Search for the cell housing the specified text and yield its (X, Y) center coordinate. 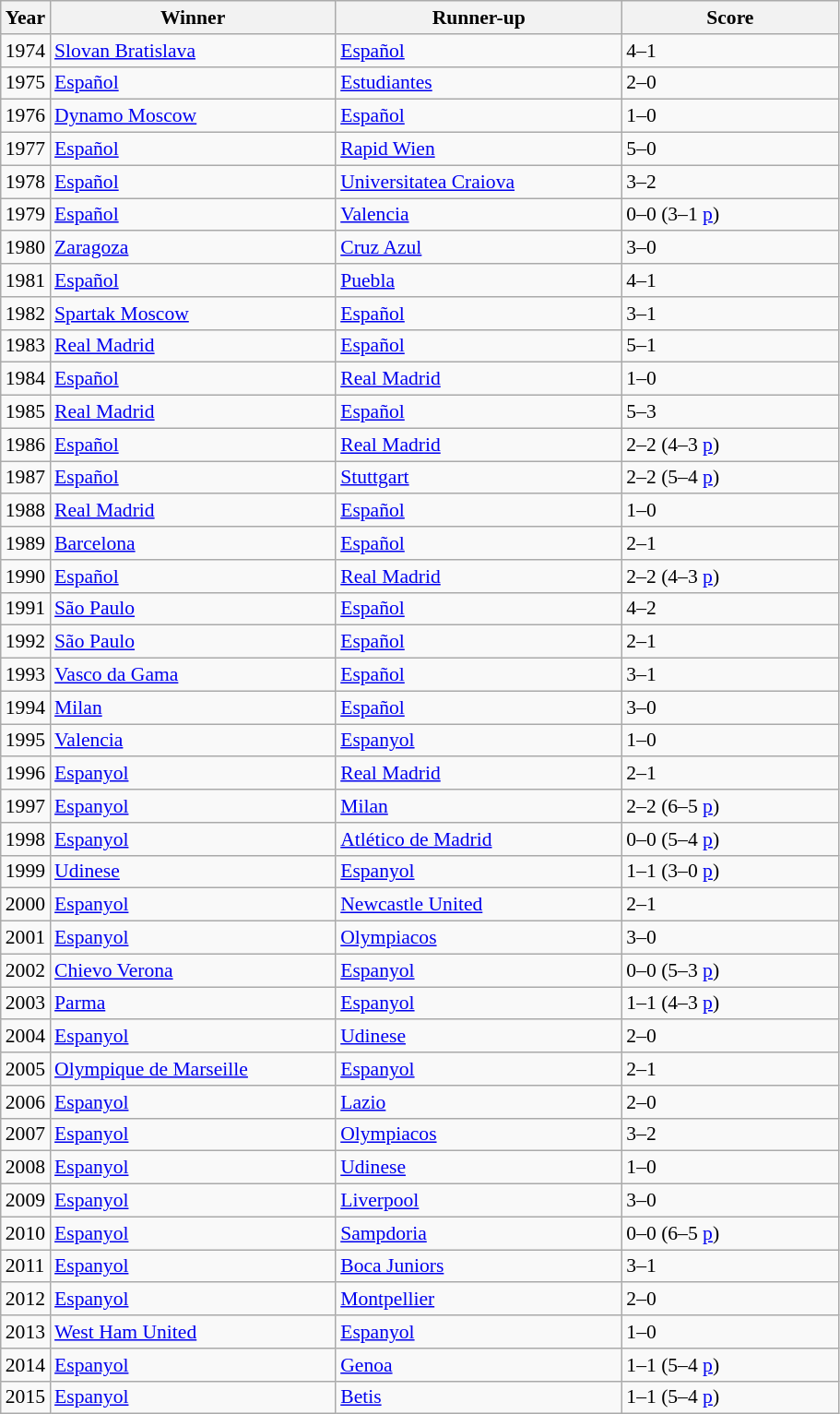
Parma (193, 1004)
1994 (26, 707)
1997 (26, 806)
1978 (26, 182)
Runner-up (479, 18)
1986 (26, 445)
1998 (26, 839)
1990 (26, 576)
1975 (26, 83)
1999 (26, 872)
2007 (26, 1135)
Stuttgart (479, 478)
Spartak Moscow (193, 314)
0–0 (5–3 p) (730, 970)
1983 (26, 346)
2001 (26, 938)
1974 (26, 51)
1987 (26, 478)
2–2 (5–4 p) (730, 478)
Genoa (479, 1365)
Betis (479, 1397)
5–0 (730, 149)
2010 (26, 1233)
Olympique de Marseille (193, 1069)
Vasco da Gama (193, 675)
1995 (26, 741)
2011 (26, 1266)
5–1 (730, 346)
1976 (26, 116)
Newcastle United (479, 905)
Barcelona (193, 543)
Puebla (479, 280)
Dynamo Moscow (193, 116)
2002 (26, 970)
2004 (26, 1037)
Slovan Bratislava (193, 51)
4–2 (730, 609)
1991 (26, 609)
1981 (26, 280)
Lazio (479, 1102)
2014 (26, 1365)
Boca Juniors (479, 1266)
1979 (26, 215)
2008 (26, 1168)
1985 (26, 412)
Estudiantes (479, 83)
2005 (26, 1069)
Winner (193, 18)
0–0 (3–1 p) (730, 215)
Cruz Azul (479, 248)
1982 (26, 314)
Atlético de Madrid (479, 839)
Chievo Verona (193, 970)
2009 (26, 1201)
1–1 (4–3 p) (730, 1004)
Score (730, 18)
2006 (26, 1102)
Rapid Wien (479, 149)
1988 (26, 511)
2000 (26, 905)
Sampdoria (479, 1233)
2015 (26, 1397)
0–0 (6–5 p) (730, 1233)
Montpellier (479, 1300)
1992 (26, 642)
Zaragoza (193, 248)
2013 (26, 1332)
West Ham United (193, 1332)
1984 (26, 379)
5–3 (730, 412)
Universitatea Craiova (479, 182)
Year (26, 18)
1–1 (3–0 p) (730, 872)
1989 (26, 543)
2012 (26, 1300)
1977 (26, 149)
0–0 (5–4 p) (730, 839)
Liverpool (479, 1201)
1980 (26, 248)
2003 (26, 1004)
1993 (26, 675)
1996 (26, 774)
2–2 (6–5 p) (730, 806)
